Capture the cell that displays the provided text and extract its [x, y] central coordinate. 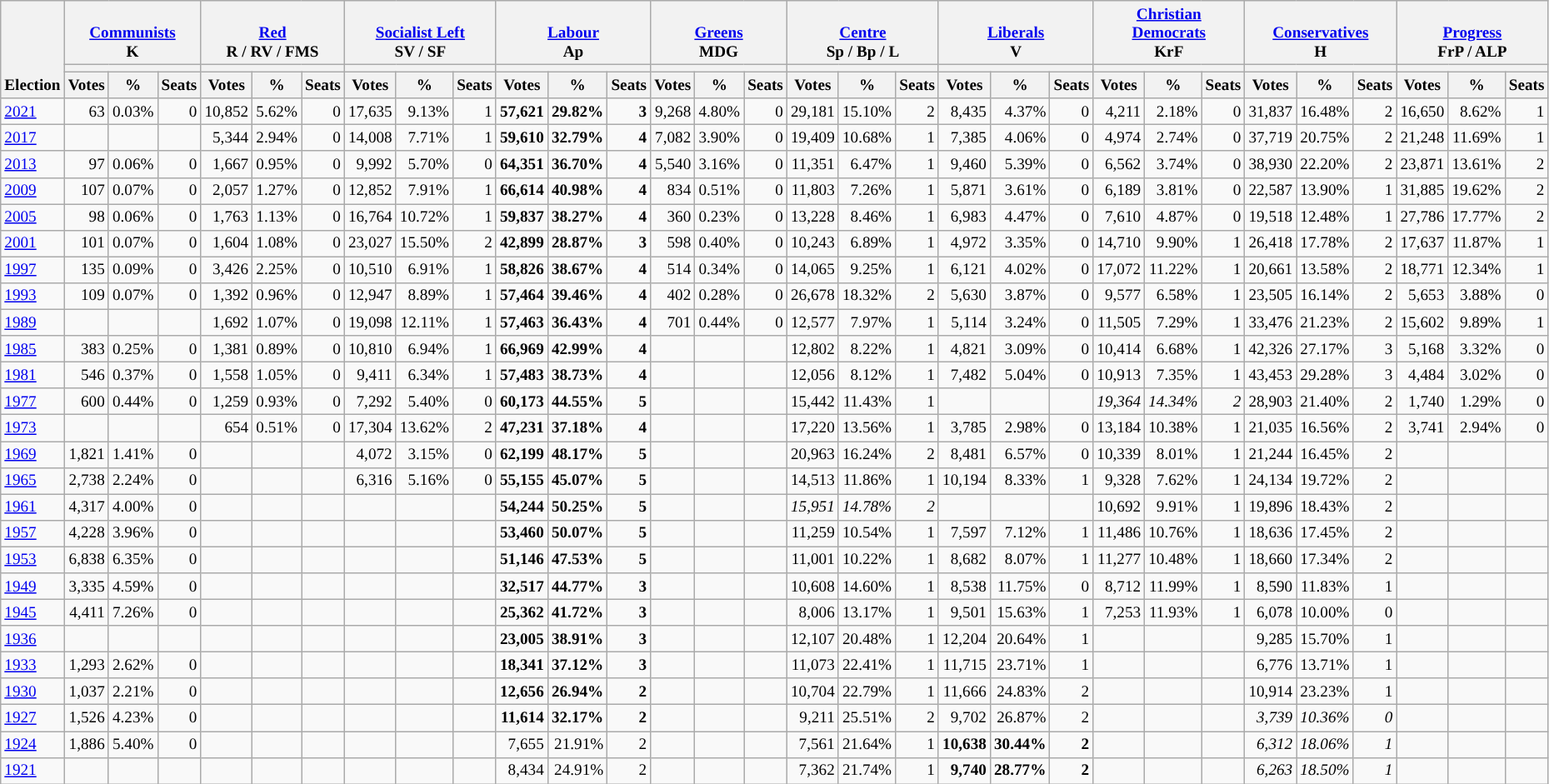
13.71% [1325, 665]
3.35% [1020, 243]
1993 [32, 296]
2.98% [1020, 428]
5,344 [227, 138]
7,561 [812, 744]
15.50% [424, 243]
31,837 [1271, 112]
9,577 [1119, 296]
3.90% [720, 138]
4.06% [1020, 138]
10.38% [1173, 428]
12,056 [812, 375]
3,739 [1271, 718]
10,704 [812, 692]
1,259 [227, 402]
16.14% [1325, 296]
42,899 [522, 243]
21,244 [1271, 454]
23.71% [1020, 665]
3,426 [227, 270]
19.62% [1477, 191]
32.79% [577, 138]
2021 [32, 112]
9.25% [867, 270]
1.29% [1477, 402]
3.16% [720, 164]
42,326 [1271, 349]
10,414 [1119, 349]
2.62% [133, 665]
8,590 [1271, 587]
8,682 [964, 560]
44.77% [577, 587]
20.64% [1020, 639]
21,035 [1271, 428]
107 [87, 191]
1.08% [277, 243]
18.06% [1325, 744]
18.43% [1325, 507]
60,173 [522, 402]
12.48% [1325, 217]
29,181 [812, 112]
4,211 [1119, 112]
29.82% [577, 112]
17.34% [1325, 560]
17,635 [370, 112]
19,098 [370, 322]
11,614 [522, 718]
20.48% [867, 639]
23,005 [522, 639]
1989 [32, 322]
1,558 [227, 375]
5,114 [964, 322]
5,630 [964, 296]
LiberalsV [1015, 33]
14,008 [370, 138]
28,903 [1271, 402]
4,228 [87, 533]
98 [87, 217]
9,411 [370, 375]
22.41% [867, 665]
15,602 [1422, 322]
0.25% [133, 349]
9.90% [1173, 243]
5.62% [277, 112]
23,505 [1271, 296]
7,362 [812, 771]
63 [87, 112]
4,821 [964, 349]
8.07% [1020, 560]
13.58% [1325, 270]
11,001 [812, 560]
12,852 [370, 191]
11.87% [1477, 243]
600 [87, 402]
47,231 [522, 428]
21.91% [577, 744]
50.07% [577, 533]
39.46% [577, 296]
10.00% [1325, 612]
ConservativesH [1321, 33]
0.95% [277, 164]
10,914 [1271, 692]
24,134 [1271, 481]
1.27% [277, 191]
1997 [32, 270]
10,608 [812, 587]
1,740 [1422, 402]
5.04% [1020, 375]
8,712 [1119, 587]
21.64% [867, 744]
GreensMDG [719, 33]
7,597 [964, 533]
13.90% [1325, 191]
29.28% [1325, 375]
12,204 [964, 639]
19.72% [1325, 481]
0.93% [277, 402]
26,418 [1271, 243]
0.09% [133, 270]
3.61% [1020, 191]
43,453 [1271, 375]
18.50% [1325, 771]
1,763 [227, 217]
15.63% [1020, 612]
9,285 [1271, 639]
30.44% [1020, 744]
24.91% [577, 771]
ProgressFrP / ALP [1472, 33]
4,072 [370, 454]
4.80% [720, 112]
4.47% [1020, 217]
10,810 [370, 349]
66,614 [522, 191]
11.83% [1325, 587]
10.68% [867, 138]
19,409 [812, 138]
2.18% [1173, 112]
3,741 [1422, 428]
3.15% [424, 454]
21,248 [1422, 138]
9.89% [1477, 322]
598 [673, 243]
10,913 [1119, 375]
17.45% [1325, 533]
11.75% [1020, 587]
10.22% [867, 560]
1,692 [227, 322]
10.48% [1173, 560]
9.91% [1173, 507]
37,719 [1271, 138]
16.48% [1325, 112]
402 [673, 296]
5,540 [673, 164]
1981 [32, 375]
3,335 [87, 587]
19,364 [1119, 402]
2001 [32, 243]
57,464 [522, 296]
17,072 [1119, 270]
16,650 [1422, 112]
17,637 [1422, 243]
514 [673, 270]
5.39% [1020, 164]
1957 [32, 533]
6.58% [1173, 296]
6,121 [964, 270]
2005 [32, 217]
18.32% [867, 296]
10.76% [1173, 533]
13.61% [1477, 164]
54,244 [522, 507]
18,660 [1271, 560]
2009 [32, 191]
9,268 [673, 112]
Election [32, 50]
17.78% [1325, 243]
3.81% [1173, 191]
14.34% [1173, 402]
2.25% [277, 270]
654 [227, 428]
22.79% [867, 692]
11.43% [867, 402]
0.03% [133, 112]
27,786 [1422, 217]
3.32% [1477, 349]
18,636 [1271, 533]
7,253 [1119, 612]
8.01% [1173, 454]
26.87% [1020, 718]
6.57% [1020, 454]
58,826 [522, 270]
3.96% [133, 533]
1927 [32, 718]
24.83% [1020, 692]
6.47% [867, 164]
6.91% [424, 270]
4.00% [133, 507]
1936 [32, 639]
7,082 [673, 138]
7.71% [424, 138]
48.17% [577, 454]
16.24% [867, 454]
11.22% [1173, 270]
38.67% [577, 270]
13.17% [867, 612]
8.33% [1020, 481]
13.56% [867, 428]
17,304 [370, 428]
66,969 [522, 349]
1921 [32, 771]
1924 [32, 744]
0.23% [720, 217]
57,463 [522, 322]
14,513 [812, 481]
15,442 [812, 402]
8,435 [964, 112]
5.16% [424, 481]
7.12% [1020, 533]
12,802 [812, 349]
50.25% [577, 507]
21.23% [1325, 322]
6,312 [1271, 744]
20,963 [812, 454]
1961 [32, 507]
11,073 [812, 665]
0.89% [277, 349]
18,771 [1422, 270]
6,316 [370, 481]
10,638 [964, 744]
6.68% [1173, 349]
13.62% [424, 428]
9,501 [964, 612]
20,661 [1271, 270]
6,983 [964, 217]
4,972 [964, 243]
10,243 [812, 243]
0.28% [720, 296]
23.23% [1325, 692]
8,538 [964, 587]
1.05% [277, 375]
Socialist LeftSV / SF [420, 33]
36.70% [577, 164]
7.35% [1173, 375]
1,381 [227, 349]
11,486 [1119, 533]
20.75% [1325, 138]
4.37% [1020, 112]
701 [673, 322]
16.45% [1325, 454]
1933 [32, 665]
16.56% [1325, 428]
8.89% [424, 296]
4.02% [1020, 270]
9,992 [370, 164]
0.96% [277, 296]
14,710 [1119, 243]
11,803 [812, 191]
9,740 [964, 771]
3.88% [1477, 296]
21.74% [867, 771]
1930 [32, 692]
1,821 [87, 454]
21.40% [1325, 402]
10.54% [867, 533]
17.77% [1477, 217]
53,460 [522, 533]
23,027 [370, 243]
1,526 [87, 718]
9,328 [1119, 481]
38,930 [1271, 164]
64,351 [522, 164]
1985 [32, 349]
10,194 [964, 481]
10,510 [370, 270]
1.41% [133, 454]
4.59% [133, 587]
28.77% [1020, 771]
6.89% [867, 243]
7,655 [522, 744]
6.34% [424, 375]
51,146 [522, 560]
10.36% [1325, 718]
6,838 [87, 560]
5,871 [964, 191]
14.60% [867, 587]
7,385 [964, 138]
2017 [32, 138]
15.10% [867, 112]
10,852 [227, 112]
13,228 [812, 217]
32,517 [522, 587]
26.94% [577, 692]
42.99% [577, 349]
8.22% [867, 349]
RedR / RV / FMS [272, 33]
12.11% [424, 322]
11,666 [964, 692]
27.17% [1325, 349]
7.91% [424, 191]
19,896 [1271, 507]
15,951 [812, 507]
37.12% [577, 665]
25,362 [522, 612]
11.69% [1477, 138]
15.70% [1325, 639]
6,189 [1119, 191]
4.87% [1173, 217]
10,339 [1119, 454]
57,621 [522, 112]
11,715 [964, 665]
14,065 [812, 270]
40.98% [577, 191]
12,656 [522, 692]
4,317 [87, 507]
1.07% [277, 322]
59,610 [522, 138]
19,518 [1271, 217]
3.87% [1020, 296]
11,351 [812, 164]
32.17% [577, 718]
8.62% [1477, 112]
37.18% [577, 428]
22,587 [1271, 191]
8.12% [867, 375]
1,037 [87, 692]
62,199 [522, 454]
1.13% [277, 217]
1,392 [227, 296]
9,211 [812, 718]
7,292 [370, 402]
4,974 [1119, 138]
7.97% [867, 322]
ChristianDemocratsKrF [1169, 33]
10.72% [424, 217]
1953 [32, 560]
6,562 [1119, 164]
38.91% [577, 639]
14.78% [867, 507]
1945 [32, 612]
47.53% [577, 560]
1969 [32, 454]
6,263 [1271, 771]
0.37% [133, 375]
12,947 [370, 296]
LabourAp [573, 33]
546 [87, 375]
6,078 [1271, 612]
4,411 [87, 612]
38.73% [577, 375]
11.93% [1173, 612]
57,483 [522, 375]
1973 [32, 428]
1949 [32, 587]
0.40% [720, 243]
38.27% [577, 217]
2.74% [1173, 138]
7.62% [1173, 481]
8,006 [812, 612]
11,259 [812, 533]
834 [673, 191]
6,776 [1271, 665]
7.29% [1173, 322]
0.34% [720, 270]
101 [87, 243]
8,434 [522, 771]
5,168 [1422, 349]
360 [673, 217]
135 [87, 270]
1,667 [227, 164]
18,341 [522, 665]
109 [87, 296]
4.23% [133, 718]
23,871 [1422, 164]
28.87% [577, 243]
1977 [32, 402]
1965 [32, 481]
17,220 [812, 428]
7,482 [964, 375]
25.51% [867, 718]
3.74% [1173, 164]
33,476 [1271, 322]
6.35% [133, 560]
2.24% [133, 481]
5,653 [1422, 296]
CentreSp / Bp / L [862, 33]
8.46% [867, 217]
3,785 [964, 428]
2.21% [133, 692]
9.13% [424, 112]
11.99% [1173, 587]
3.02% [1477, 375]
55,155 [522, 481]
11,277 [1119, 560]
6.94% [424, 349]
59,837 [522, 217]
8,481 [964, 454]
97 [87, 164]
1,886 [87, 744]
44.55% [577, 402]
31,885 [1422, 191]
22.20% [1325, 164]
16,764 [370, 217]
1,604 [227, 243]
5.70% [424, 164]
2,057 [227, 191]
12,577 [812, 322]
11.86% [867, 481]
3.24% [1020, 322]
10,692 [1119, 507]
4,484 [1422, 375]
26,678 [812, 296]
2013 [32, 164]
9,460 [964, 164]
45.07% [577, 481]
3.09% [1020, 349]
36.43% [577, 322]
11,505 [1119, 322]
383 [87, 349]
12,107 [812, 639]
CommunistsK [132, 33]
7,610 [1119, 217]
1,293 [87, 665]
2,738 [87, 481]
12.34% [1477, 270]
13,184 [1119, 428]
41.72% [577, 612]
9,702 [964, 718]
